Determine the (x, y) coordinate at the center of the cell enclosing the given text.  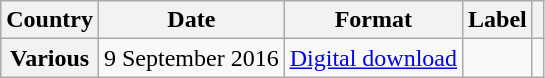
Various (50, 58)
9 September 2016 (191, 58)
Digital download (373, 58)
Date (191, 20)
Country (50, 20)
Label (498, 20)
Format (373, 20)
